Determine the (x, y) coordinate at the center of the cell enclosing the given text.  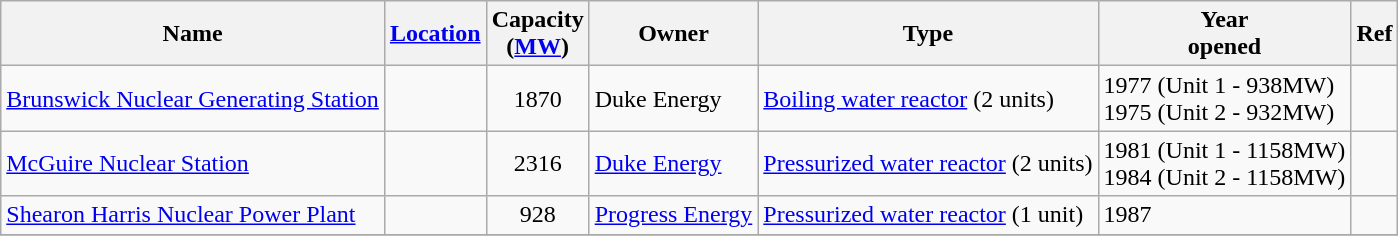
1870 (538, 98)
Location (435, 34)
Ref (1374, 34)
Progress Energy (674, 215)
1987 (1224, 215)
2316 (538, 164)
Shearon Harris Nuclear Power Plant (193, 215)
1977 (Unit 1 - 938MW)1975 (Unit 2 - 932MW) (1224, 98)
Pressurized water reactor (1 unit) (928, 215)
928 (538, 215)
Owner (674, 34)
Brunswick Nuclear Generating Station (193, 98)
Name (193, 34)
Capacity(MW) (538, 34)
McGuire Nuclear Station (193, 164)
Type (928, 34)
Pressurized water reactor (2 units) (928, 164)
1981 (Unit 1 - 1158MW)1984 (Unit 2 - 1158MW) (1224, 164)
Boiling water reactor (2 units) (928, 98)
Yearopened (1224, 34)
